Determine the (X, Y) coordinate at the center of the cell enclosing the given text.  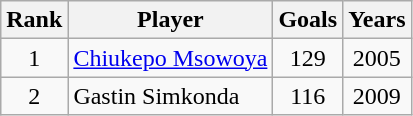
2005 (377, 58)
129 (308, 58)
Gastin Simkonda (170, 96)
Rank (34, 20)
Years (377, 20)
116 (308, 96)
2 (34, 96)
2009 (377, 96)
1 (34, 58)
Chiukepo Msowoya (170, 58)
Player (170, 20)
Goals (308, 20)
